Capture the cell that displays the provided text and extract its [x, y] central coordinate. 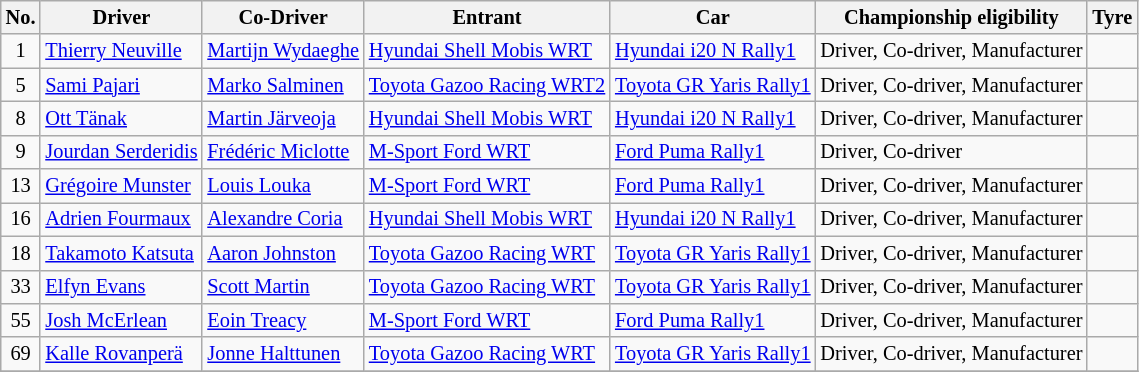
Sami Pajari [121, 85]
Adrien Fourmaux [121, 219]
Co-Driver [283, 17]
8 [21, 118]
Tyre [1112, 17]
Thierry Neuville [121, 51]
Eoin Treacy [283, 320]
1 [21, 51]
Alexandre Coria [283, 219]
Kalle Rovanperä [121, 354]
Driver, Co-driver [951, 152]
16 [21, 219]
Driver [121, 17]
No. [21, 17]
Martijn Wydaeghe [283, 51]
Takamoto Katsuta [121, 253]
Toyota Gazoo Racing WRT2 [487, 85]
13 [21, 186]
33 [21, 287]
55 [21, 320]
5 [21, 85]
Championship eligibility [951, 17]
9 [21, 152]
Josh McErlean [121, 320]
18 [21, 253]
Aaron Johnston [283, 253]
Jourdan Serderidis [121, 152]
Louis Louka [283, 186]
Elfyn Evans [121, 287]
Marko Salminen [283, 85]
Frédéric Miclotte [283, 152]
Martin Järveoja [283, 118]
Entrant [487, 17]
Ott Tänak [121, 118]
Scott Martin [283, 287]
Grégoire Munster [121, 186]
Car [712, 17]
69 [21, 354]
Jonne Halttunen [283, 354]
